Determine the [X, Y] coordinate at the center of the cell enclosing the given text.  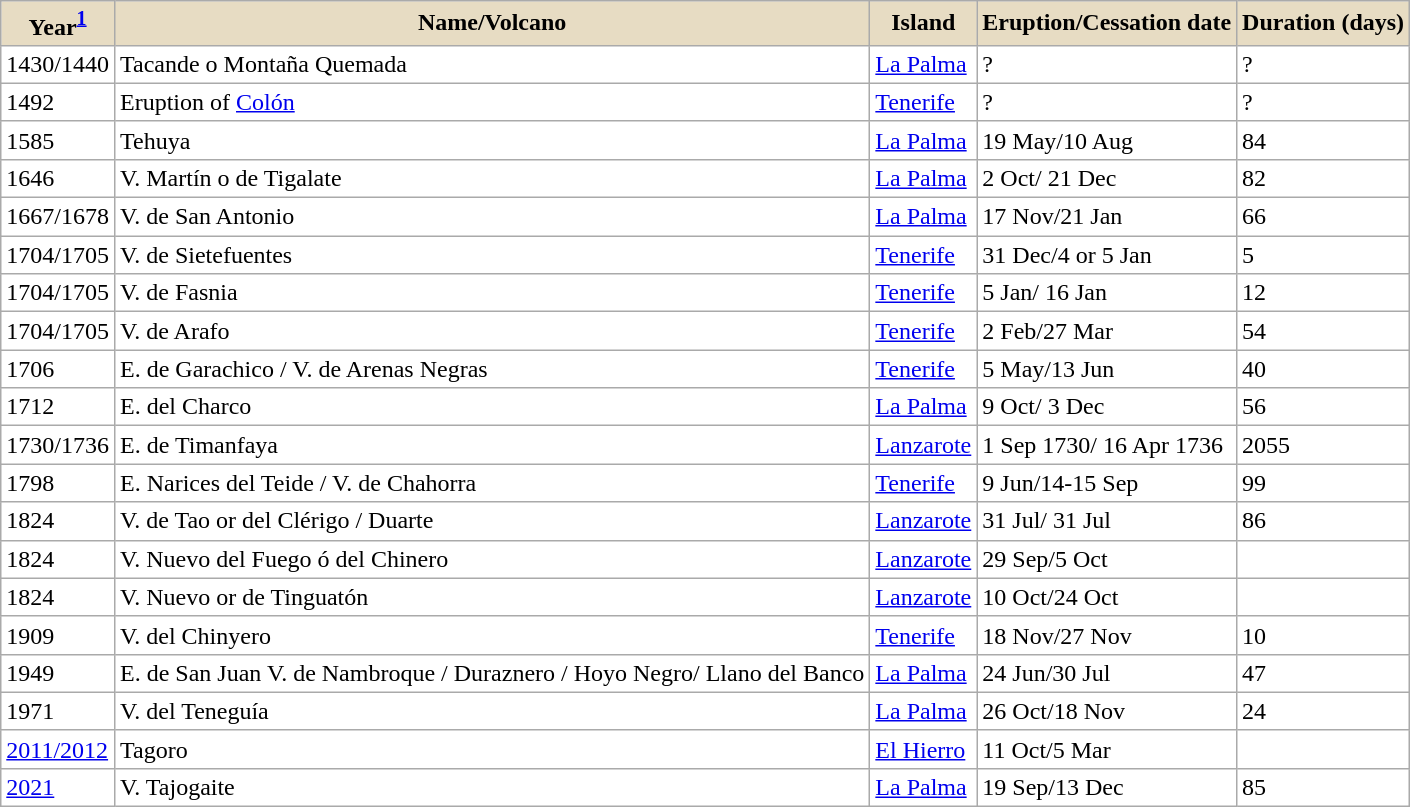
Island [924, 24]
40 [1324, 369]
1430/1440 [58, 64]
E. de Garachico / V. de Arenas Negras [492, 369]
29 Sep/5 Oct [1107, 559]
19 Sep/13 Dec [1107, 787]
5 Jan/ 16 Jan [1107, 293]
1667/1678 [58, 217]
10 Oct/24 Oct [1107, 597]
2 Oct/ 21 Dec [1107, 178]
85 [1324, 787]
1 Sep 1730/ 16 Apr 1736 [1107, 445]
9 Oct/ 3 Dec [1107, 407]
24 [1324, 711]
54 [1324, 331]
5 [1324, 255]
86 [1324, 521]
18 Nov/27 Nov [1107, 635]
V. Tajogaite [492, 787]
99 [1324, 483]
1706 [58, 369]
Tacande o Montaña Quemada [492, 64]
V. del Teneguía [492, 711]
1646 [58, 178]
2055 [1324, 445]
V. de San Antonio [492, 217]
V. de Sietefuentes [492, 255]
19 May/10 Aug [1107, 140]
26 Oct/18 Nov [1107, 711]
V. de Fasnia [492, 293]
V. Martín o de Tigalate [492, 178]
84 [1324, 140]
Tehuya [492, 140]
Year1 [58, 24]
Tagoro [492, 749]
1492 [58, 102]
1585 [58, 140]
El Hierro [924, 749]
Name/Volcano [492, 24]
31 Dec/4 or 5 Jan [1107, 255]
2 Feb/27 Mar [1107, 331]
1909 [58, 635]
Eruption/Cessation date [1107, 24]
V. de Arafo [492, 331]
2021 [58, 787]
1730/1736 [58, 445]
V. de Tao or del Clérigo / Duarte [492, 521]
1949 [58, 673]
56 [1324, 407]
1712 [58, 407]
10 [1324, 635]
31 Jul/ 31 Jul [1107, 521]
V. Nuevo or de Tinguatón [492, 597]
E. de Timanfaya [492, 445]
V. del Chinyero [492, 635]
1798 [58, 483]
47 [1324, 673]
12 [1324, 293]
V. Nuevo del Fuego ó del Chinero [492, 559]
24 Jun/30 Jul [1107, 673]
E. de San Juan V. de Nambroque / Duraznero / Hoyo Negro/ Llano del Banco [492, 673]
5 May/13 Jun [1107, 369]
17 Nov/21 Jan [1107, 217]
66 [1324, 217]
82 [1324, 178]
Duration (days) [1324, 24]
Eruption of Colón [492, 102]
2011/2012 [58, 749]
E. Narices del Teide / V. de Chahorra [492, 483]
11 Oct/5 Mar [1107, 749]
E. del Charco [492, 407]
9 Jun/14-15 Sep [1107, 483]
1971 [58, 711]
